Return the [x, y] coordinate for the center point of the cell that contains the specified text.  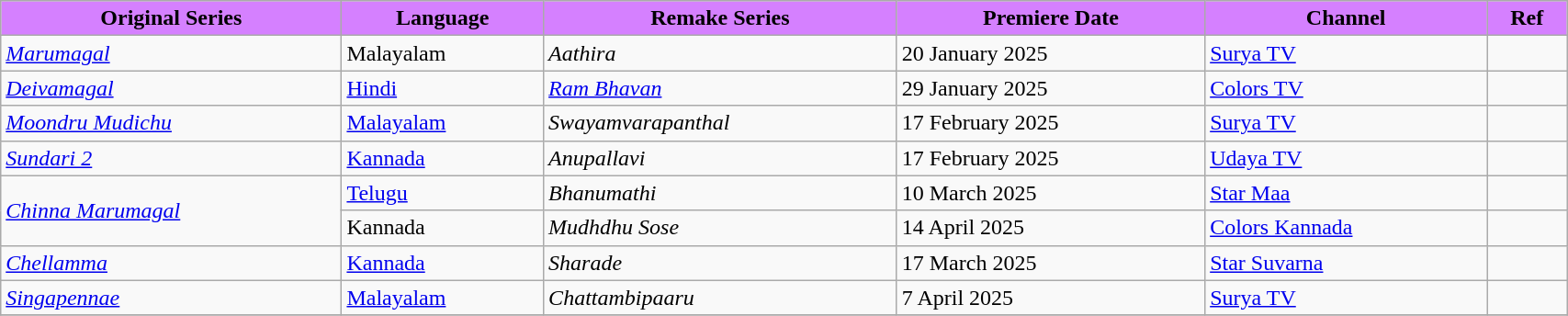
29 January 2025 [1051, 88]
Premiere Date [1051, 18]
Colors TV [1347, 88]
Chinna Marumagal [171, 210]
Udaya TV [1347, 158]
Ram Bhavan [720, 88]
Sharade [720, 263]
Original Series [171, 18]
Language [443, 18]
Colors Kannada [1347, 228]
Channel [1347, 18]
20 January 2025 [1051, 53]
Star Maa [1347, 193]
Chattambipaaru [720, 298]
Chellamma [171, 263]
Aathira [720, 53]
Singapennae [171, 298]
Moondru Mudichu [171, 123]
Sundari 2 [171, 158]
Hindi [443, 88]
Telugu [443, 193]
Swayamvarapanthal [720, 123]
Bhanumathi [720, 193]
10 March 2025 [1051, 193]
17 March 2025 [1051, 263]
Anupallavi [720, 158]
Mudhdhu Sose [720, 228]
Marumagal [171, 53]
14 April 2025 [1051, 228]
Star Suvarna [1347, 263]
Remake Series [720, 18]
Ref [1527, 18]
Deivamagal [171, 88]
7 April 2025 [1051, 298]
